Determine the [X, Y] coordinate at the center of the cell enclosing the given text.  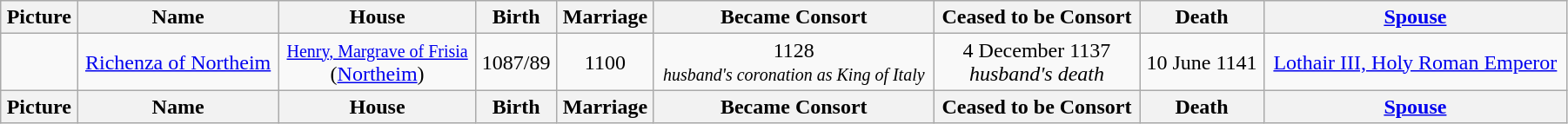
1087/89 [517, 62]
1100 [605, 62]
10 June 1141 [1203, 62]
Henry, Margrave of Frisia(Northeim) [377, 62]
1128husband's coronation as King of Italy [794, 62]
Richenza of Northeim [178, 62]
4 December 1137husband's death [1037, 62]
Lothair III, Holy Roman Emperor [1415, 62]
